Determine the (x, y) coordinate at the center of the cell enclosing the given text.  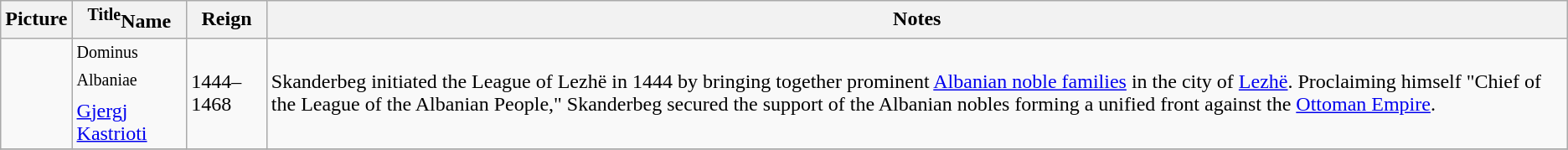
Picture (37, 20)
1444–1468 (227, 93)
Notes (916, 20)
TitleName (129, 20)
Dominus AlbaniaeGjergj Kastrioti (129, 93)
Reign (227, 20)
